Pinpoint the cell where the given text exists, returning its (X, Y) midpoint coordinate. 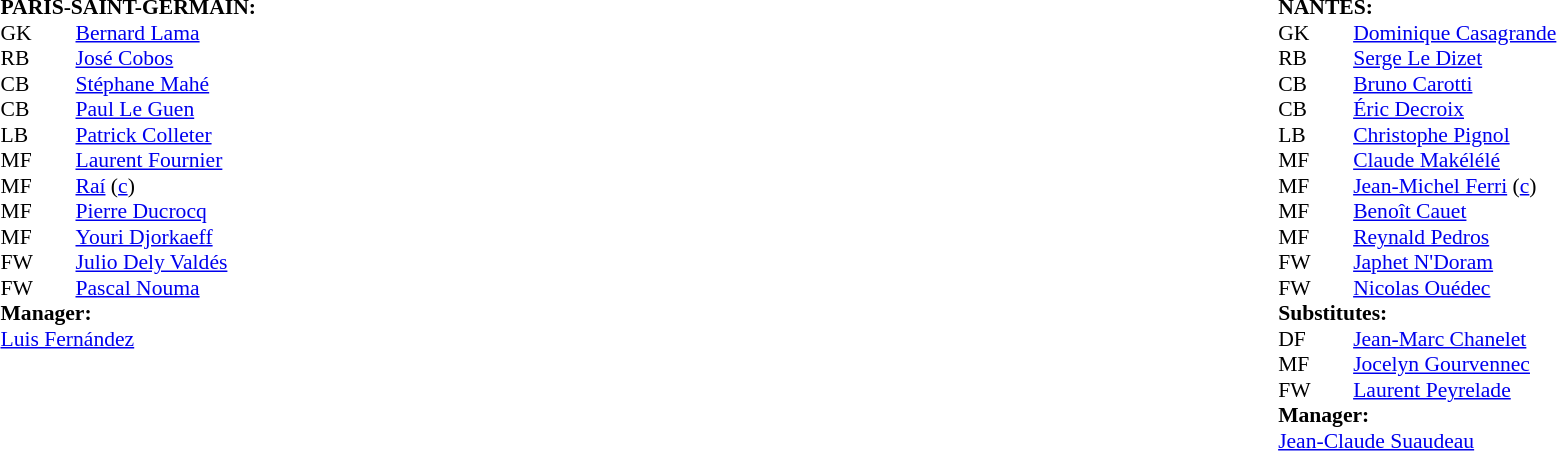
Stéphane Mahé (166, 84)
Bruno Carotti (1454, 84)
Laurent Peyrelade (1454, 390)
Raí (c) (166, 186)
Serge Le Dizet (1454, 59)
Youri Djorkaeff (166, 237)
Jocelyn Gourvennec (1454, 365)
Benoît Cauet (1454, 211)
Claude Makélélé (1454, 161)
Christophe Pignol (1454, 135)
Luis Fernández (128, 339)
Paul Le Guen (166, 109)
Nicolas Ouédec (1454, 288)
Laurent Fournier (166, 161)
Jean-Marc Chanelet (1454, 339)
Dominique Casagrande (1454, 33)
José Cobos (166, 59)
Reynald Pedros (1454, 237)
Pascal Nouma (166, 288)
Éric Decroix (1454, 109)
DF (1297, 339)
Bernard Lama (166, 33)
Pierre Ducrocq (166, 211)
Japhet N'Doram (1454, 263)
Patrick Colleter (166, 135)
Substitutes: (1417, 313)
Jean-Michel Ferri (c) (1454, 186)
Julio Dely Valdés (166, 263)
